Detect which cell encompasses the target text, then output its [X, Y] center coordinate. 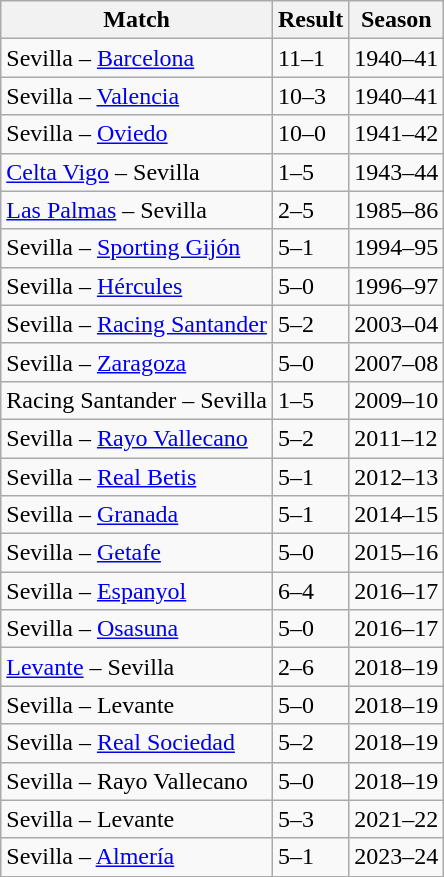
Sevilla – Almería [137, 857]
2011–12 [396, 438]
Levante – Sevilla [137, 667]
Celta Vigo – Sevilla [137, 172]
2021–22 [396, 819]
1985–86 [396, 210]
Season [396, 20]
Sevilla – Espanyol [137, 591]
Result [310, 20]
Sevilla – Racing Santander [137, 324]
6–4 [310, 591]
1994–95 [396, 248]
Racing Santander – Sevilla [137, 400]
2014–15 [396, 515]
2015–16 [396, 553]
10–3 [310, 96]
Sevilla – Real Betis [137, 477]
Sevilla – Granada [137, 515]
Las Palmas – Sevilla [137, 210]
2003–04 [396, 324]
11–1 [310, 58]
2007–08 [396, 362]
1941–42 [396, 134]
Sevilla – Oviedo [137, 134]
Sevilla – Barcelona [137, 58]
Sevilla – Valencia [137, 96]
2–6 [310, 667]
5–3 [310, 819]
Sevilla – Getafe [137, 553]
1943–44 [396, 172]
1996–97 [396, 286]
Sevilla – Hércules [137, 286]
Sevilla – Sporting Gijón [137, 248]
Sevilla – Real Sociedad [137, 743]
2009–10 [396, 400]
2–5 [310, 210]
Match [137, 20]
Sevilla – Osasuna [137, 629]
10–0 [310, 134]
2023–24 [396, 857]
Sevilla – Zaragoza [137, 362]
2012–13 [396, 477]
